Identify which cell holds the provided text, then report its (X, Y) central coordinate. 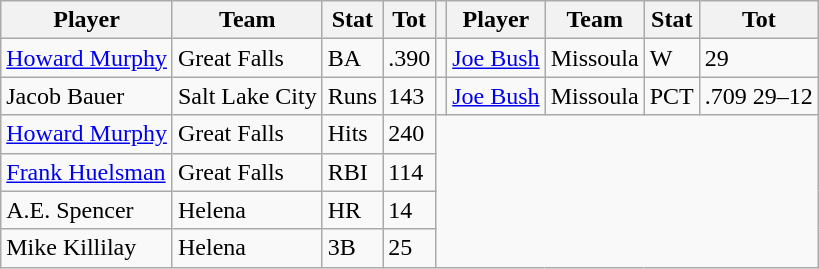
Salt Lake City (247, 96)
29 (758, 58)
PCT (672, 96)
RBI (352, 172)
114 (410, 172)
HR (352, 210)
25 (410, 248)
143 (410, 96)
Jacob Bauer (87, 96)
Frank Huelsman (87, 172)
W (672, 58)
Runs (352, 96)
3B (352, 248)
Mike Killilay (87, 248)
.390 (410, 58)
A.E. Spencer (87, 210)
240 (410, 134)
.709 29–12 (758, 96)
Hits (352, 134)
BA (352, 58)
14 (410, 210)
